Search for the cell housing the specified text and yield its [x, y] center coordinate. 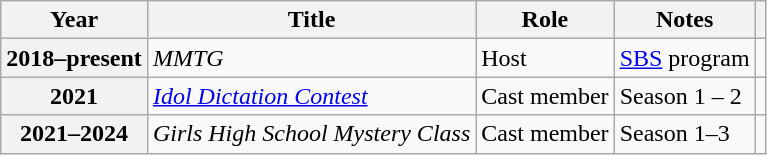
SBS program [684, 58]
MMTG [311, 58]
2018–present [74, 58]
Title [311, 20]
Idol Dictation Contest [311, 96]
2021–2024 [74, 134]
Season 1–3 [684, 134]
Season 1 – 2 [684, 96]
Notes [684, 20]
Year [74, 20]
Role [545, 20]
Host [545, 58]
Girls High School Mystery Class [311, 134]
2021 [74, 96]
